Identify which cell holds the provided text, then report its (x, y) central coordinate. 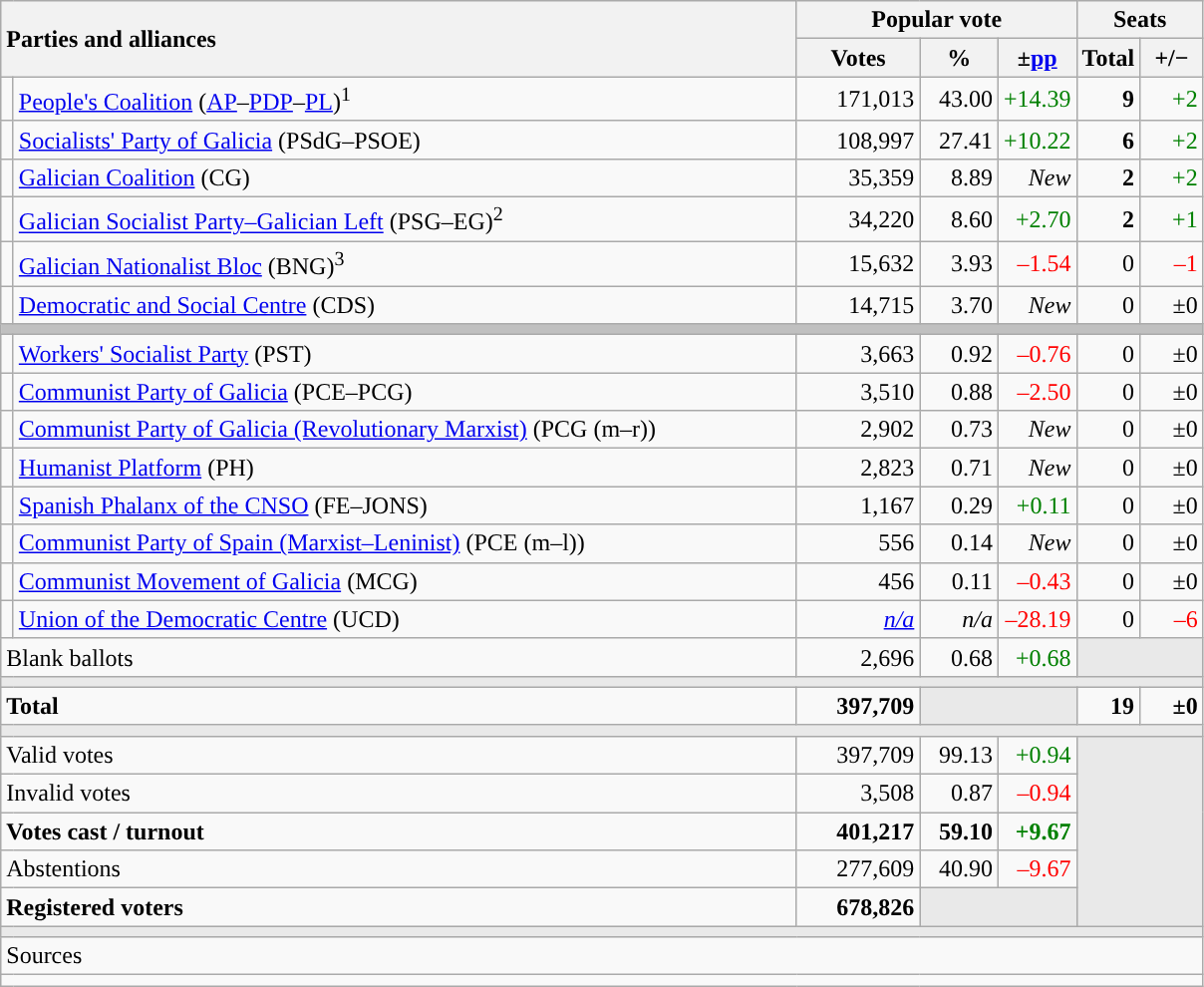
99.13 (959, 756)
14,715 (858, 305)
Communist Party of Spain (Marxist–Leninist) (PCE (m–l)) (405, 543)
+/− (1172, 58)
+10.22 (1037, 140)
Valid votes (399, 756)
40.90 (959, 869)
Seats (1140, 20)
Invalid votes (399, 794)
Spanish Phalanx of the CNSO (FE–JONS) (405, 505)
–0.76 (1037, 354)
3,508 (858, 794)
6 (1108, 140)
Votes cast / turnout (399, 831)
35,359 (858, 177)
Socialists' Party of Galicia (PSdG–PSOE) (405, 140)
Sources (602, 956)
0.11 (959, 581)
401,217 (858, 831)
59.10 (959, 831)
–1.54 (1037, 263)
Popular vote (937, 20)
–2.50 (1037, 392)
+9.67 (1037, 831)
Communist Party of Galicia (Revolutionary Marxist) (PCG (m–r)) (405, 430)
0.88 (959, 392)
People's Coalition (AP–PDP–PL)1 (405, 100)
0.68 (959, 657)
Communist Movement of Galicia (MCG) (405, 581)
Communist Party of Galicia (PCE–PCG) (405, 392)
2,696 (858, 657)
456 (858, 581)
19 (1108, 706)
0.29 (959, 505)
27.41 (959, 140)
171,013 (858, 100)
Parties and alliances (399, 39)
1,167 (858, 505)
–0.43 (1037, 581)
0.87 (959, 794)
+2.70 (1037, 219)
+0.11 (1037, 505)
Democratic and Social Centre (CDS) (405, 305)
Workers' Socialist Party (PST) (405, 354)
Votes (858, 58)
% (959, 58)
–9.67 (1037, 869)
3.70 (959, 305)
Galician Coalition (CG) (405, 177)
3.93 (959, 263)
0.71 (959, 468)
–1 (1172, 263)
±pp (1037, 58)
+1 (1172, 219)
+0.68 (1037, 657)
–0.94 (1037, 794)
2,823 (858, 468)
+0.94 (1037, 756)
8.89 (959, 177)
8.60 (959, 219)
Galician Nationalist Bloc (BNG)3 (405, 263)
Union of the Democratic Centre (UCD) (405, 619)
+14.39 (1037, 100)
2,902 (858, 430)
0.92 (959, 354)
43.00 (959, 100)
Humanist Platform (PH) (405, 468)
15,632 (858, 263)
0.14 (959, 543)
108,997 (858, 140)
Abstentions (399, 869)
0.73 (959, 430)
556 (858, 543)
678,826 (858, 907)
Blank ballots (399, 657)
3,510 (858, 392)
277,609 (858, 869)
–28.19 (1037, 619)
Registered voters (399, 907)
–6 (1172, 619)
34,220 (858, 219)
3,663 (858, 354)
9 (1108, 100)
Galician Socialist Party–Galician Left (PSG–EG)2 (405, 219)
